For the text-containing cell, return its midpoint in [X, Y] coordinate format. 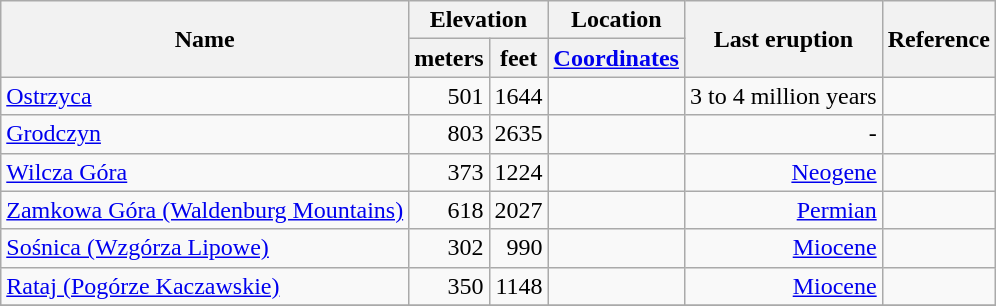
Sośnica (Wzgórza Lipowe) [205, 248]
2635 [518, 134]
1224 [518, 172]
Location [616, 20]
350 [449, 286]
3 to 4 million years [783, 96]
2027 [518, 210]
Name [205, 39]
Rataj (Pogórze Kaczawskie) [205, 286]
Neogene [783, 172]
501 [449, 96]
618 [449, 210]
Reference [938, 39]
Ostrzyca [205, 96]
Permian [783, 210]
feet [518, 58]
302 [449, 248]
990 [518, 248]
Coordinates [616, 58]
meters [449, 58]
Elevation [478, 20]
373 [449, 172]
Zamkowa Góra (Waldenburg Mountains) [205, 210]
1644 [518, 96]
- [783, 134]
1148 [518, 286]
Last eruption [783, 39]
803 [449, 134]
Grodczyn [205, 134]
Wilcza Góra [205, 172]
